Extract the (x, y) coordinate from the center of the cell holding the provided text.  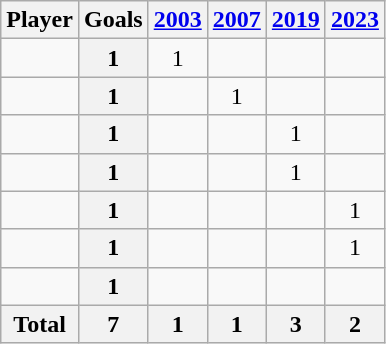
2 (354, 324)
Player (40, 20)
2023 (354, 20)
2019 (296, 20)
7 (113, 324)
2007 (236, 20)
3 (296, 324)
Total (40, 324)
Goals (113, 20)
2003 (178, 20)
